Search for the cell housing the specified text and yield its [x, y] center coordinate. 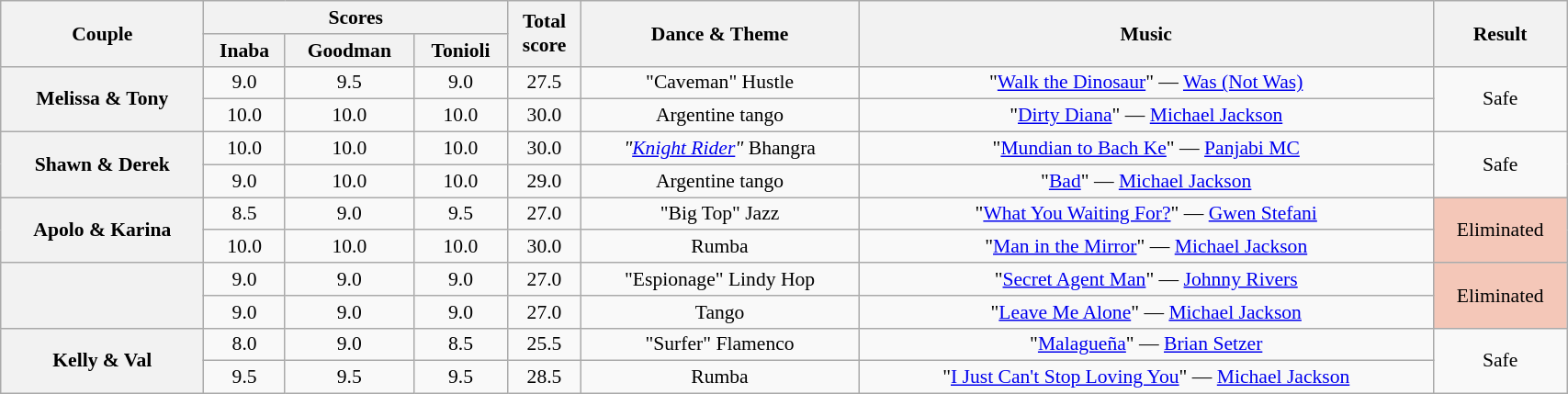
"Dirty Diana" — Michael Jackson [1146, 116]
"What You Waiting For?" — Gwen Stefani [1146, 214]
Apolo & Karina [103, 230]
Dance & Theme [719, 33]
"Knight Rider" Bhangra [719, 149]
8.0 [244, 344]
Tonioli [460, 51]
"Espionage" Lindy Hop [719, 279]
"Mundian to Bach Ke" — Panjabi MC [1146, 149]
Couple [103, 33]
"Bad" — Michael Jackson [1146, 181]
"Caveman" Hustle [719, 83]
Scores [356, 17]
Melissa & Tony [103, 99]
Result [1501, 33]
27.5 [545, 83]
Inaba [244, 51]
29.0 [545, 181]
"I Just Can't Stop Loving You" — Michael Jackson [1146, 377]
Music [1146, 33]
Goodman [349, 51]
"Leave Me Alone" — Michael Jackson [1146, 312]
"Secret Agent Man" — Johnny Rivers [1146, 279]
"Big Top" Jazz [719, 214]
Tango [719, 312]
"Surfer" Flamenco [719, 344]
25.5 [545, 344]
"Man in the Mirror" — Michael Jackson [1146, 247]
"Malagueña" — Brian Setzer [1146, 344]
Shawn & Derek [103, 165]
"Walk the Dinosaur" — Was (Not Was) [1146, 83]
Kelly & Val [103, 360]
Totalscore [545, 33]
28.5 [545, 377]
